Extract the [x, y] coordinate from the center of the cell holding the provided text.  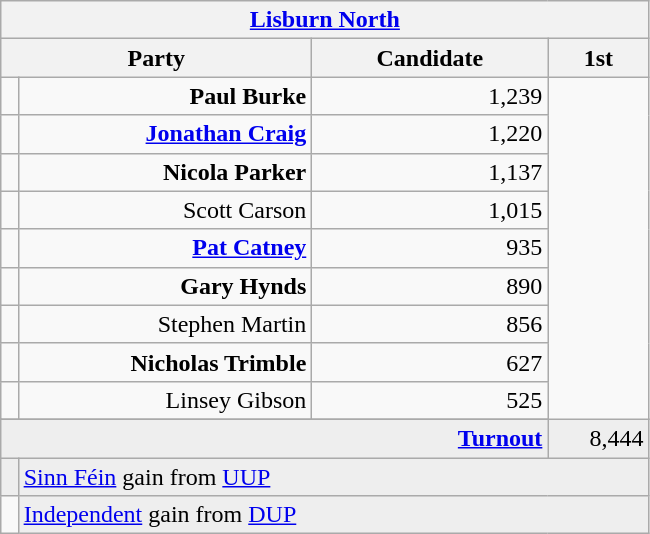
Jonathan Craig [165, 134]
Pat Catney [165, 248]
1st [598, 58]
1,220 [430, 134]
Gary Hynds [165, 286]
890 [430, 286]
Independent gain from DUP [334, 515]
Stephen Martin [165, 324]
Lisburn North [325, 20]
Scott Carson [165, 210]
Nicholas Trimble [165, 362]
935 [430, 248]
Candidate [430, 58]
8,444 [598, 438]
1,015 [430, 210]
Party [156, 58]
Turnout [274, 438]
Paul Burke [165, 96]
Sinn Féin gain from UUP [334, 477]
1,137 [430, 172]
525 [430, 400]
1,239 [430, 96]
Linsey Gibson [165, 400]
856 [430, 324]
Nicola Parker [165, 172]
627 [430, 362]
